Output the (x, y) coordinate of the center of the cell containing the given text.  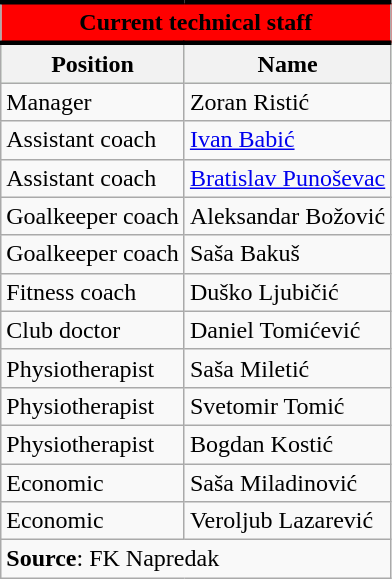
Veroljub Lazarević (287, 521)
Saša Miladinović (287, 483)
Current technical staff (196, 22)
Fitness coach (93, 292)
Zoran Ristić (287, 102)
Svetomir Tomić (287, 406)
Duško Ljubičić (287, 292)
Position (93, 63)
Source: FK Napredak (196, 559)
Bogdan Kostić (287, 444)
Saša Miletić (287, 368)
Name (287, 63)
Bratislav Punoševac (287, 178)
Ivan Babić (287, 140)
Manager (93, 102)
Saša Bakuš (287, 254)
Club doctor (93, 330)
Aleksandar Božović (287, 216)
Daniel Tomićević (287, 330)
